Capture the cell that displays the provided text and extract its [X, Y] central coordinate. 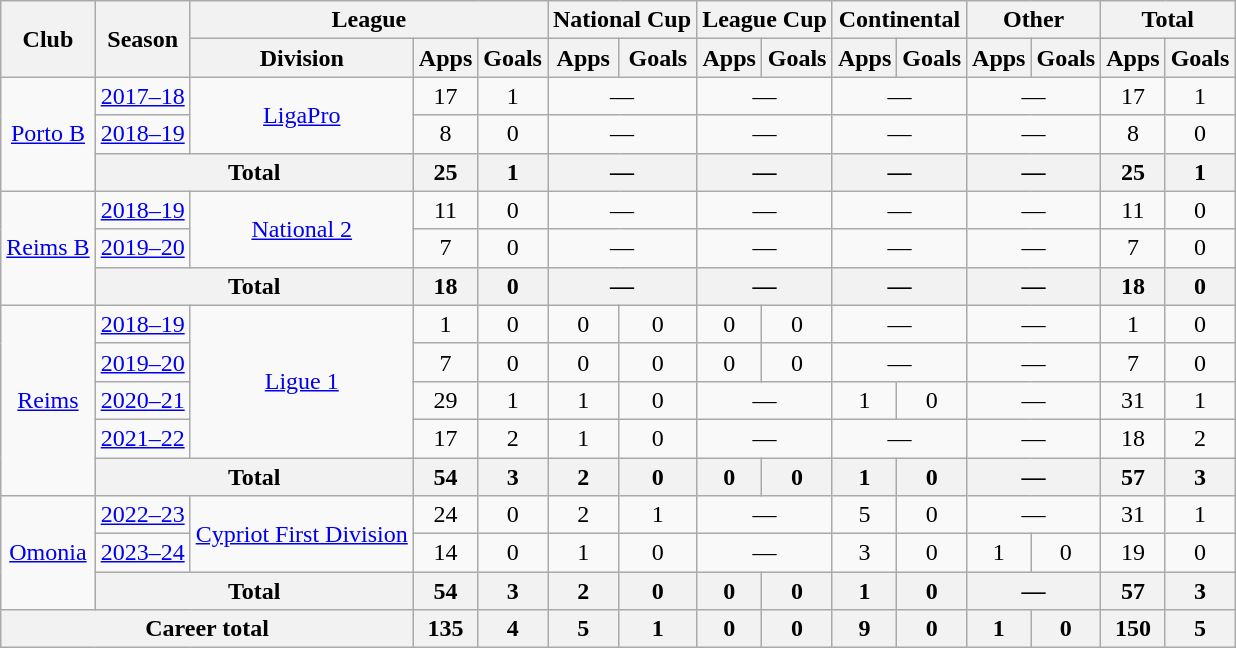
League Cup [765, 20]
2022–23 [142, 515]
29 [445, 400]
Reims [48, 400]
Continental [899, 20]
Omonia [48, 553]
LigaPro [302, 115]
National Cup [622, 20]
League [368, 20]
24 [445, 515]
Cypriot First Division [302, 534]
2020–21 [142, 400]
Division [302, 58]
Reims B [48, 248]
9 [864, 629]
Other [1034, 20]
Club [48, 39]
135 [445, 629]
4 [513, 629]
Season [142, 39]
14 [445, 553]
National 2 [302, 229]
Ligue 1 [302, 381]
Porto B [48, 134]
2023–24 [142, 553]
19 [1133, 553]
Career total [208, 629]
2021–22 [142, 438]
2017–18 [142, 96]
150 [1133, 629]
